Find where the given text appears and provide that cell's center as [X, Y] coordinate. 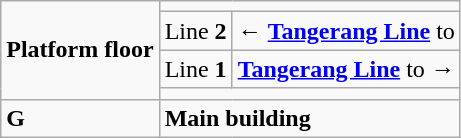
← Tangerang Line to [346, 31]
Tangerang Line to → [346, 69]
G [80, 118]
Line 1 [196, 69]
Platform floor [80, 50]
Main building [310, 118]
Line 2 [196, 31]
